For the text-containing cell, return its midpoint in [X, Y] coordinate format. 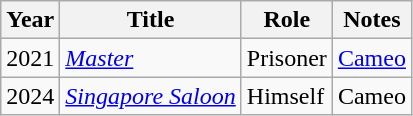
Himself [286, 96]
Year [30, 20]
Prisoner [286, 58]
Notes [372, 20]
Singapore Saloon [151, 96]
2021 [30, 58]
2024 [30, 96]
Title [151, 20]
Master [151, 58]
Role [286, 20]
